Identify which cell holds the provided text, then report its (x, y) central coordinate. 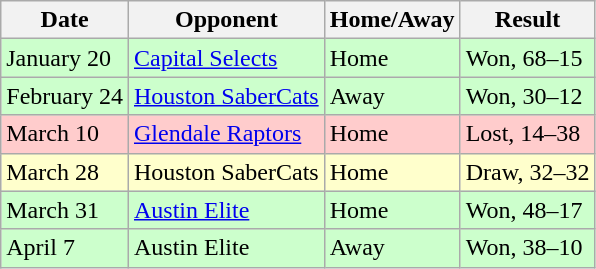
Won, 30–12 (528, 96)
Glendale Raptors (226, 134)
March 28 (65, 172)
March 31 (65, 210)
Won, 68–15 (528, 58)
April 7 (65, 248)
Draw, 32–32 (528, 172)
Date (65, 20)
March 10 (65, 134)
Lost, 14–38 (528, 134)
Capital Selects (226, 58)
Won, 38–10 (528, 248)
Won, 48–17 (528, 210)
January 20 (65, 58)
Opponent (226, 20)
Result (528, 20)
February 24 (65, 96)
Home/Away (392, 20)
